Identify which cell holds the provided text, then report its (X, Y) central coordinate. 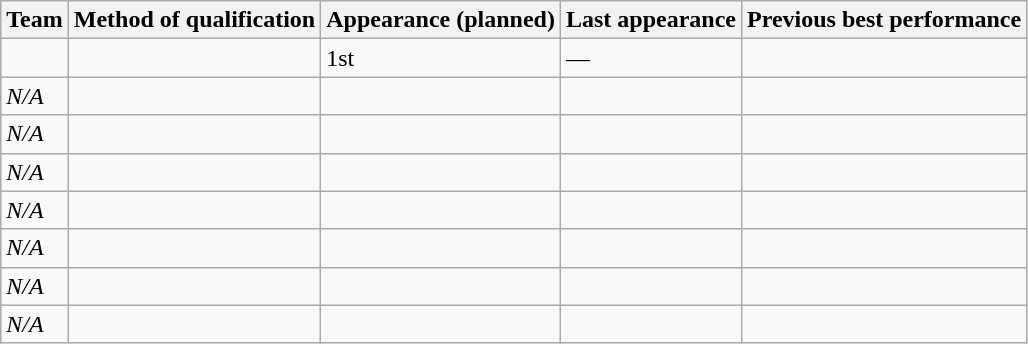
1st (441, 58)
Appearance (planned) (441, 20)
Previous best performance (884, 20)
— (650, 58)
Team (35, 20)
Method of qualification (194, 20)
Last appearance (650, 20)
